Output the [X, Y] coordinate of the center of the cell containing the given text.  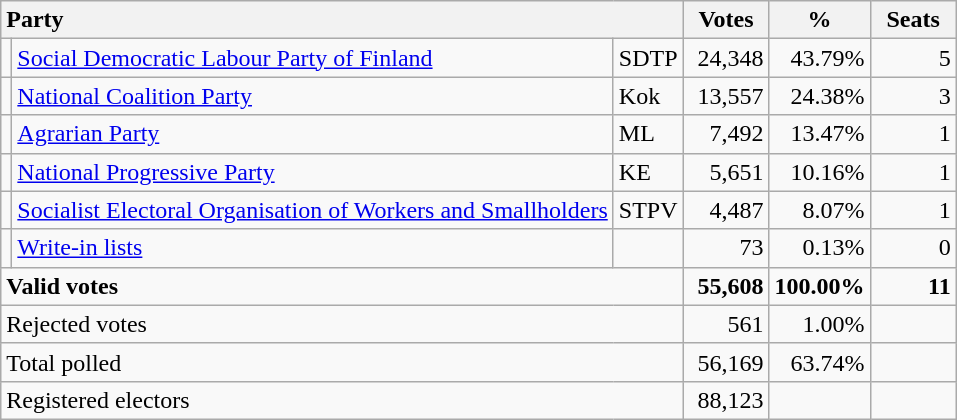
National Coalition Party [312, 96]
Votes [726, 20]
Kok [648, 96]
56,169 [726, 362]
KE [648, 172]
13.47% [820, 134]
5 [913, 58]
11 [913, 286]
ML [648, 134]
1.00% [820, 324]
% [820, 20]
55,608 [726, 286]
13,557 [726, 96]
73 [726, 248]
Social Democratic Labour Party of Finland [312, 58]
10.16% [820, 172]
Agrarian Party [312, 134]
8.07% [820, 210]
Rejected votes [342, 324]
4,487 [726, 210]
Valid votes [342, 286]
Socialist Electoral Organisation of Workers and Smallholders [312, 210]
0 [913, 248]
7,492 [726, 134]
Registered electors [342, 400]
Seats [913, 20]
0.13% [820, 248]
88,123 [726, 400]
24,348 [726, 58]
3 [913, 96]
Party [342, 20]
SDTP [648, 58]
100.00% [820, 286]
43.79% [820, 58]
STPV [648, 210]
Write-in lists [312, 248]
Total polled [342, 362]
24.38% [820, 96]
5,651 [726, 172]
63.74% [820, 362]
National Progressive Party [312, 172]
561 [726, 324]
